Return [X, Y] of the center of cell containing provided text 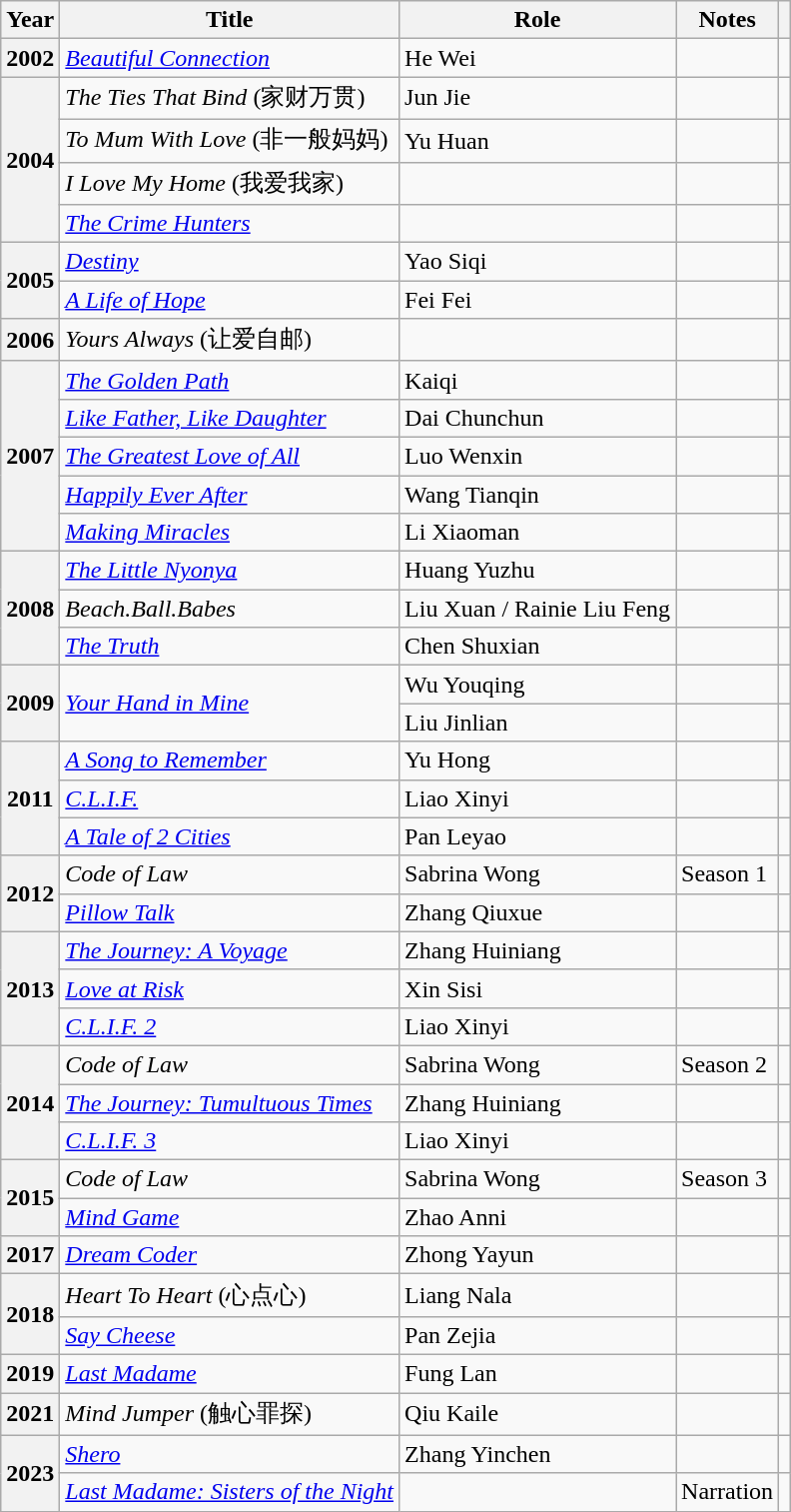
2006 [30, 340]
2009 [30, 704]
Qiu Kaile [537, 1415]
Chen Shuxian [537, 647]
Destiny [230, 262]
The Truth [230, 647]
Season 3 [727, 1179]
I Love My Home (我爱我家) [230, 184]
Season 1 [727, 874]
Last Madame [230, 1373]
He Wei [537, 58]
Shero [230, 1454]
Mind Jumper (触心罪探) [230, 1415]
2013 [30, 988]
Zhong Yayun [537, 1255]
2005 [30, 281]
Zhao Anni [537, 1217]
The Greatest Love of All [230, 456]
Xin Sisi [537, 988]
2008 [30, 609]
2012 [30, 893]
2004 [30, 160]
2021 [30, 1415]
2023 [30, 1473]
C.L.I.F. 2 [230, 1026]
Dai Chunchun [537, 418]
C.L.I.F. [230, 798]
The Little Nyonya [230, 571]
2015 [30, 1198]
Title [230, 20]
Say Cheese [230, 1335]
2007 [30, 456]
C.L.I.F. 3 [230, 1141]
Dream Coder [230, 1255]
Role [537, 20]
Yao Siqi [537, 262]
2018 [30, 1315]
Pillow Talk [230, 912]
2019 [30, 1373]
Making Miracles [230, 533]
Year [30, 20]
Huang Yuzhu [537, 571]
Fei Fei [537, 300]
Kaiqi [537, 380]
Your Hand in Mine [230, 704]
Yours Always (让爱自邮) [230, 340]
Liang Nala [537, 1295]
The Crime Hunters [230, 224]
Luo Wenxin [537, 456]
Zhang Yinchen [537, 1454]
Last Madame: Sisters of the Night [230, 1492]
Jun Jie [537, 98]
Pan Zejia [537, 1335]
Yu Hong [537, 760]
Season 2 [727, 1064]
Zhang Qiuxue [537, 912]
Wang Tianqin [537, 495]
Li Xiaoman [537, 533]
To Mum With Love (非一般妈妈) [230, 140]
Like Father, Like Daughter [230, 418]
The Journey: Tumultuous Times [230, 1102]
Notes [727, 20]
The Golden Path [230, 380]
Heart To Heart (心点心) [230, 1295]
A Tale of 2 Cities [230, 836]
Wu Youqing [537, 685]
Narration [727, 1492]
Yu Huan [537, 140]
2017 [30, 1255]
2002 [30, 58]
Love at Risk [230, 988]
Liu Xuan / Rainie Liu Feng [537, 609]
A Song to Remember [230, 760]
Pan Leyao [537, 836]
Happily Ever After [230, 495]
2014 [30, 1102]
Liu Jinlian [537, 723]
Beautiful Connection [230, 58]
2011 [30, 798]
Fung Lan [537, 1373]
The Journey: A Voyage [230, 950]
Beach.Ball.Babes [230, 609]
The Ties That Bind (家财万贯) [230, 98]
A Life of Hope [230, 300]
Mind Game [230, 1217]
